Determine the [X, Y] coordinate at the center of the cell enclosing the given text.  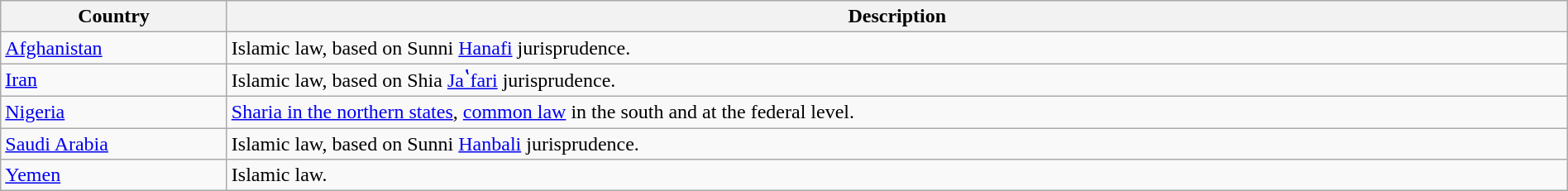
Description [896, 17]
Islamic law. [896, 175]
Afghanistan [114, 48]
Iran [114, 80]
Islamic law, based on Sunni Hanafi jurisprudence. [896, 48]
Yemen [114, 175]
Country [114, 17]
Saudi Arabia [114, 143]
Islamic law, based on Sunni Hanbali jurisprudence. [896, 143]
Islamic law, based on Shia Jaʽfari jurisprudence. [896, 80]
Nigeria [114, 112]
Sharia in the northern states, common law in the south and at the federal level. [896, 112]
